Return (X, Y) of the center of cell containing provided text 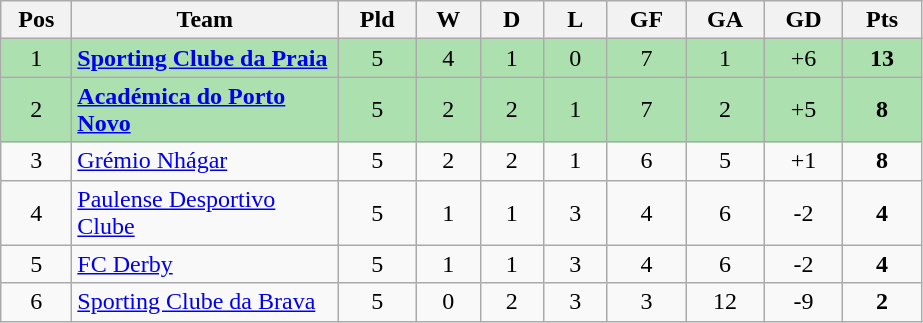
Pld (378, 20)
12 (726, 302)
Sporting Clube da Praia (205, 58)
GD (804, 20)
Pts (882, 20)
+5 (804, 110)
FC Derby (205, 264)
Paulense Desportivo Clube (205, 212)
GA (726, 20)
-9 (804, 302)
Pos (36, 20)
Sporting Clube da Brava (205, 302)
Grémio Nhágar (205, 161)
Académica do Porto Novo (205, 110)
+1 (804, 161)
L (576, 20)
13 (882, 58)
GF (646, 20)
W (448, 20)
Team (205, 20)
+6 (804, 58)
D (512, 20)
